Identify which cell holds the provided text, then report its (x, y) central coordinate. 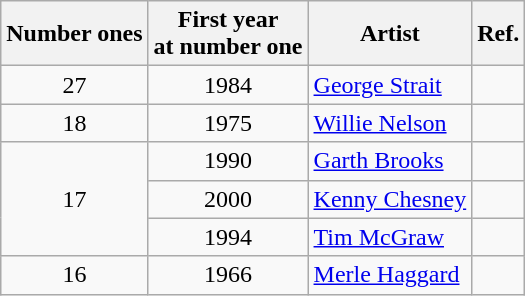
Willie Nelson (390, 123)
George Strait (390, 85)
1990 (228, 161)
Garth Brooks (390, 161)
16 (74, 275)
First yearat number one (228, 34)
27 (74, 85)
2000 (228, 199)
1994 (228, 237)
18 (74, 123)
Kenny Chesney (390, 199)
Artist (390, 34)
1975 (228, 123)
Tim McGraw (390, 237)
1984 (228, 85)
Merle Haggard (390, 275)
17 (74, 199)
1966 (228, 275)
Ref. (498, 34)
Number ones (74, 34)
